Identify which cell holds the provided text, then report its (X, Y) central coordinate. 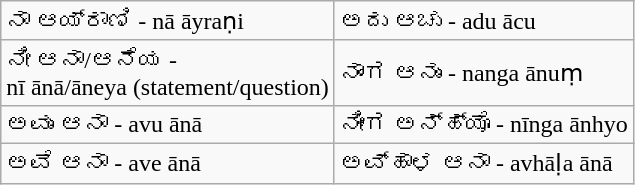
ಅವ್ಹಾಳ ಆನಾ - avhāḷa ānā (484, 163)
ಅವುಂ ಆನಾ - avu ānā (168, 124)
ನೀ ಆನಾ/ಆನೆಯ -nī ānā/āneya (statement/question) (168, 72)
ಅವೆ ಆನಾ - ave ānā (168, 163)
ನಾ ಆಯ್ರಾಣಿ - nā āyraṇi (168, 21)
ಅದು ಆಚು - adu ācu (484, 21)
ನೀಂಗ ಅನ್ಹ್ಯೊ - nīnga ānhyo (484, 124)
ನಾಂಗ ಆನುಂ - nanga ānuṃ (484, 72)
